Pinpoint the cell where the given text exists, returning its (X, Y) midpoint coordinate. 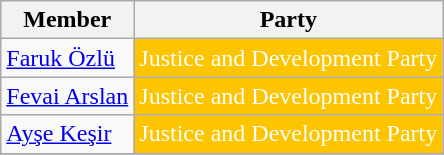
Party (288, 20)
Fevai Arslan (68, 96)
Ayşe Keşir (68, 134)
Member (68, 20)
Faruk Özlü (68, 58)
